Detect which cell encompasses the target text, then output its (X, Y) center coordinate. 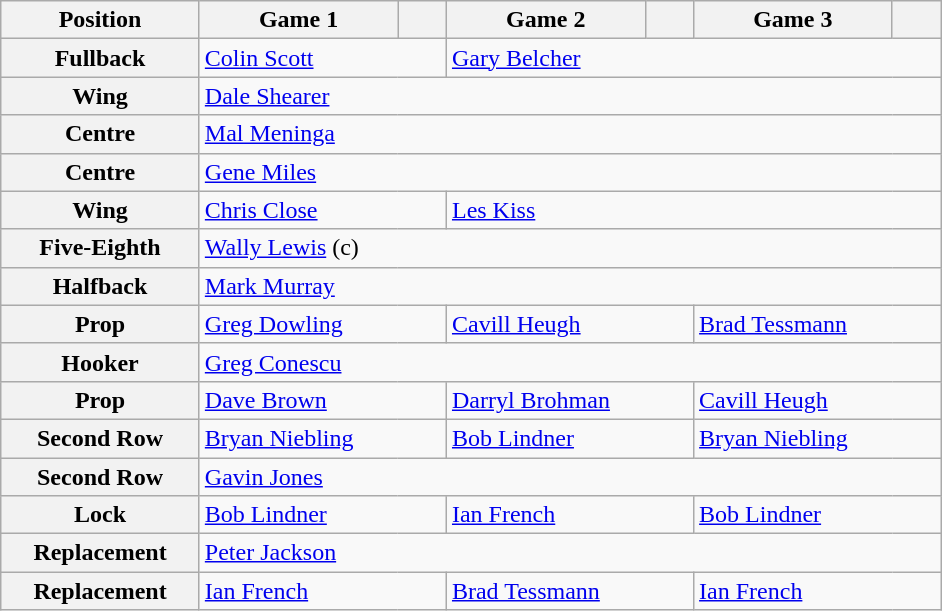
Five-Eighth (100, 248)
Halfback (100, 286)
Darryl Brohman (570, 400)
Gary Belcher (693, 58)
Les Kiss (693, 210)
Hooker (100, 362)
Position (100, 20)
Peter Jackson (570, 553)
Mark Murray (570, 286)
Greg Dowling (322, 324)
Chris Close (322, 210)
Dale Shearer (570, 96)
Fullback (100, 58)
Dave Brown (322, 400)
Greg Conescu (570, 362)
Wally Lewis (c) (570, 248)
Game 2 (546, 20)
Lock (100, 515)
Game 1 (298, 20)
Mal Meninga (570, 134)
Colin Scott (322, 58)
Gene Miles (570, 172)
Game 3 (794, 20)
Gavin Jones (570, 477)
